Determine the (X, Y) coordinate at the center of the cell enclosing the given text.  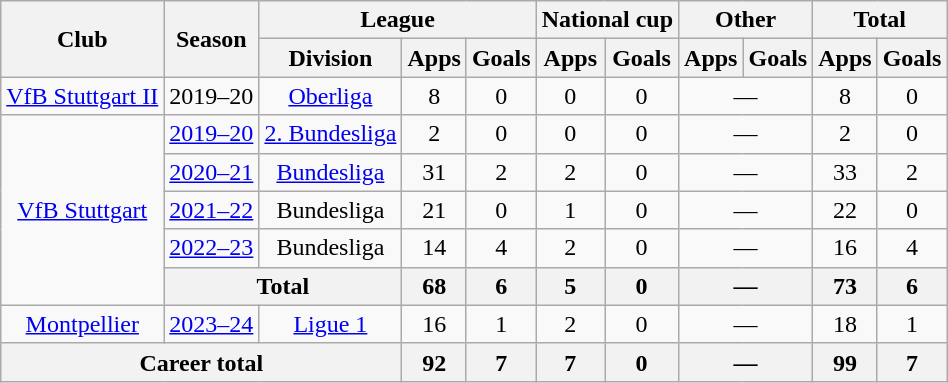
VfB Stuttgart (82, 210)
Career total (202, 362)
Oberliga (330, 96)
2023–24 (212, 324)
Other (746, 20)
2022–23 (212, 248)
14 (434, 248)
VfB Stuttgart II (82, 96)
Season (212, 39)
33 (845, 172)
92 (434, 362)
99 (845, 362)
Montpellier (82, 324)
League (398, 20)
Club (82, 39)
Division (330, 58)
18 (845, 324)
2020–21 (212, 172)
2021–22 (212, 210)
Ligue 1 (330, 324)
73 (845, 286)
31 (434, 172)
21 (434, 210)
22 (845, 210)
68 (434, 286)
National cup (607, 20)
2. Bundesliga (330, 134)
5 (570, 286)
